Capture the cell that displays the provided text and extract its (X, Y) central coordinate. 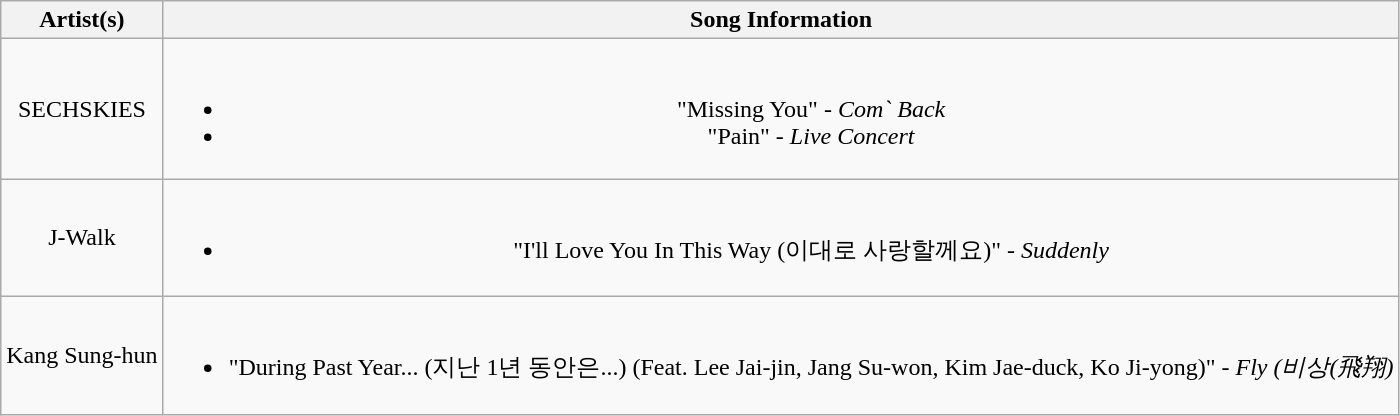
"During Past Year... (지난 1년 동안은...) (Feat. Lee Jai-jin, Jang Su-won, Kim Jae-duck, Ko Ji-yong)" - Fly (비상(飛翔) (781, 355)
Kang Sung-hun (82, 355)
"Missing You" - Com` Back"Pain" - Live Concert (781, 109)
Artist(s) (82, 20)
Song Information (781, 20)
SECHSKIES (82, 109)
"I'll Love You In This Way (이대로 사랑할께요)" - Suddenly (781, 238)
J-Walk (82, 238)
